Pinpoint the cell where the given text exists, returning its (X, Y) midpoint coordinate. 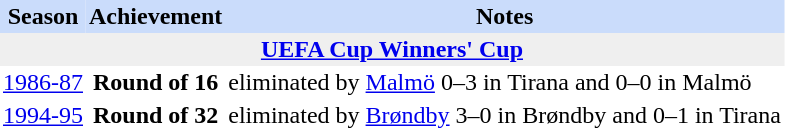
1986-87 (43, 82)
Notes (504, 16)
Achievement (156, 16)
UEFA Cup Winners' Cup (392, 50)
Round of 16 (156, 82)
eliminated by Malmö 0–3 in Tirana and 0–0 in Malmö (504, 82)
Season (43, 16)
